Provide the (X, Y) coordinate of the cell's center where the given text is located.  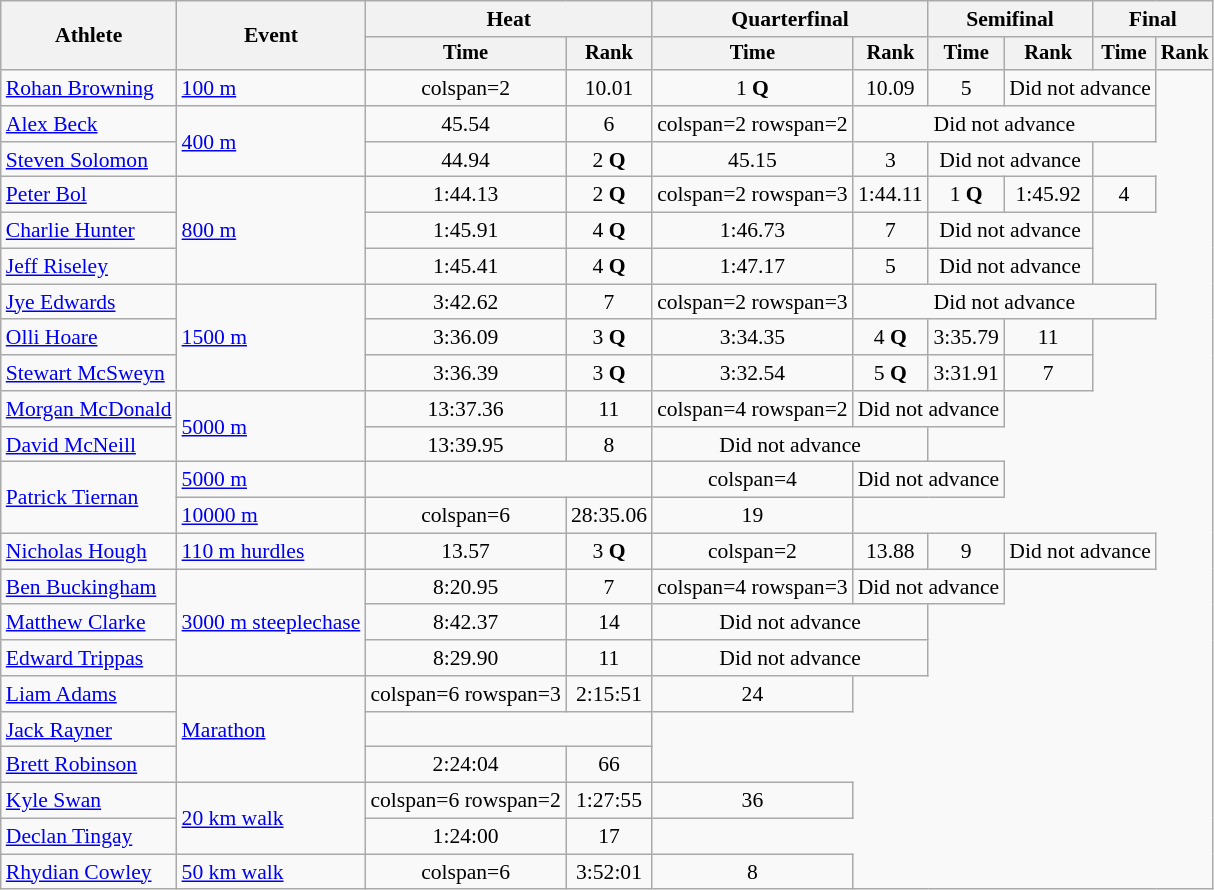
Matthew Clarke (89, 623)
Athlete (89, 36)
Heat (508, 19)
45.15 (752, 160)
1:47.17 (752, 267)
Jeff Riseley (89, 267)
Event (272, 36)
10.01 (609, 88)
Liam Adams (89, 694)
1:46.73 (752, 231)
Semifinal (1010, 19)
50 km walk (272, 872)
14 (609, 623)
Alex Beck (89, 124)
3:52:01 (609, 872)
13.57 (466, 552)
3:36.39 (466, 373)
17 (609, 837)
David McNeill (89, 445)
66 (609, 765)
6 (609, 124)
3:36.09 (466, 338)
Patrick Tiernan (89, 498)
3:42.62 (466, 302)
45.54 (466, 124)
1:44.13 (466, 195)
Jye Edwards (89, 302)
13.88 (890, 552)
Stewart McSweyn (89, 373)
1:45.92 (1048, 195)
13:39.95 (466, 445)
Rhydian Cowley (89, 872)
Nicholas Hough (89, 552)
20 km walk (272, 818)
3:34.35 (752, 338)
13:37.36 (466, 409)
1:27:55 (609, 801)
Ben Buckingham (89, 587)
Quarterfinal (790, 19)
colspan=2 rowspan=2 (752, 124)
colspan=4 (752, 480)
2:15:51 (609, 694)
4 (1124, 195)
1:45.41 (466, 267)
3000 m steeplechase (272, 622)
Charlie Hunter (89, 231)
3:32.54 (752, 373)
colspan=6 rowspan=2 (466, 801)
Morgan McDonald (89, 409)
Brett Robinson (89, 765)
10.09 (890, 88)
3 (890, 160)
110 m hurdles (272, 552)
400 m (272, 142)
100 m (272, 88)
5 Q (890, 373)
8:20.95 (466, 587)
1500 m (272, 338)
Steven Solomon (89, 160)
1:24:00 (466, 837)
Edward Trippas (89, 658)
28:35.06 (609, 516)
colspan=4 rowspan=2 (752, 409)
800 m (272, 230)
Declan Tingay (89, 837)
8:29.90 (466, 658)
36 (752, 801)
Jack Rayner (89, 730)
8:42.37 (466, 623)
Peter Bol (89, 195)
1:45.91 (466, 231)
3:35.79 (966, 338)
Marathon (272, 730)
24 (752, 694)
Final (1152, 19)
10000 m (272, 516)
2:24:04 (466, 765)
colspan=4 rowspan=3 (752, 587)
3:31.91 (966, 373)
Kyle Swan (89, 801)
Rohan Browning (89, 88)
44.94 (466, 160)
19 (752, 516)
Olli Hoare (89, 338)
colspan=6 rowspan=3 (466, 694)
9 (966, 552)
1:44.11 (890, 195)
